Search for the cell housing the specified text and yield its [X, Y] center coordinate. 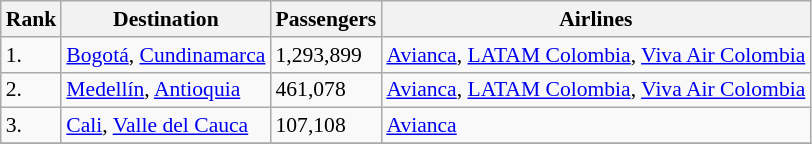
Medellín, Antioquia [166, 90]
Avianca [596, 126]
Destination [166, 19]
Cali, Valle del Cauca [166, 126]
Airlines [596, 19]
3. [32, 126]
461,078 [326, 90]
Bogotá, Cundinamarca [166, 55]
Rank [32, 19]
Passengers [326, 19]
2. [32, 90]
107,108 [326, 126]
1. [32, 55]
1,293,899 [326, 55]
